Extract the (X, Y) coordinate from the center of the cell holding the provided text.  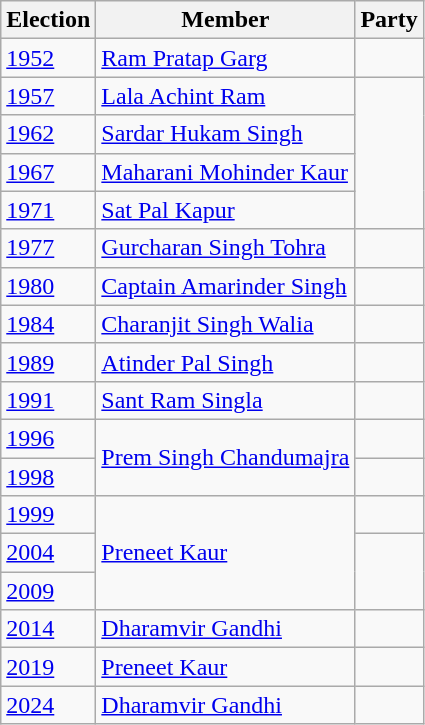
Sat Pal Kapur (226, 210)
Maharani Mohinder Kaur (226, 172)
Prem Singh Chandumajra (226, 457)
1984 (48, 324)
Party (389, 20)
Lala Achint Ram (226, 96)
1996 (48, 438)
Sardar Hukam Singh (226, 134)
1998 (48, 477)
Election (48, 20)
2014 (48, 629)
Gurcharan Singh Tohra (226, 248)
1957 (48, 96)
2024 (48, 705)
1989 (48, 362)
1967 (48, 172)
Atinder Pal Singh (226, 362)
1980 (48, 286)
Ram Pratap Garg (226, 58)
1977 (48, 248)
1971 (48, 210)
2009 (48, 591)
Sant Ram Singla (226, 400)
2019 (48, 667)
Charanjit Singh Walia (226, 324)
2004 (48, 553)
1952 (48, 58)
Member (226, 20)
1999 (48, 515)
Captain Amarinder Singh (226, 286)
1962 (48, 134)
1991 (48, 400)
